Extract the [x, y] coordinate from the center of the cell holding the provided text.  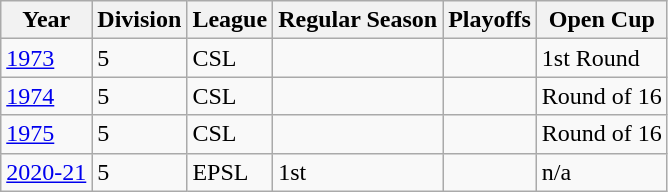
1974 [46, 96]
2020-21 [46, 172]
1st [358, 172]
n/a [602, 172]
1975 [46, 134]
Regular Season [358, 20]
Playoffs [490, 20]
Division [140, 20]
1st Round [602, 58]
Year [46, 20]
League [230, 20]
Open Cup [602, 20]
1973 [46, 58]
EPSL [230, 172]
